Find where the given text appears and provide that cell's center as (X, Y) coordinate. 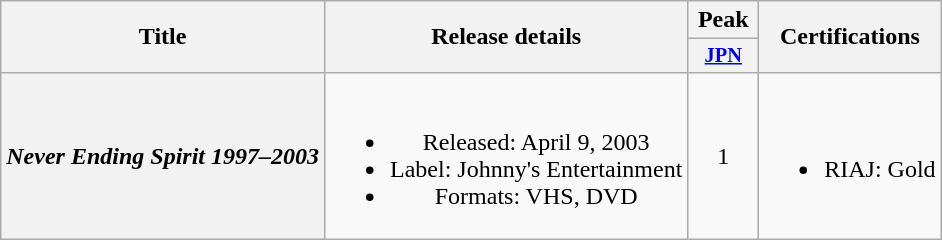
1 (724, 156)
Released: April 9, 2003Label: Johnny's EntertainmentFormats: VHS, DVD (506, 156)
RIAJ: Gold (850, 156)
Certifications (850, 37)
Title (163, 37)
Peak (724, 20)
JPN (724, 56)
Never Ending Spirit 1997–2003 (163, 156)
Release details (506, 37)
